Search for the cell housing the specified text and yield its (X, Y) center coordinate. 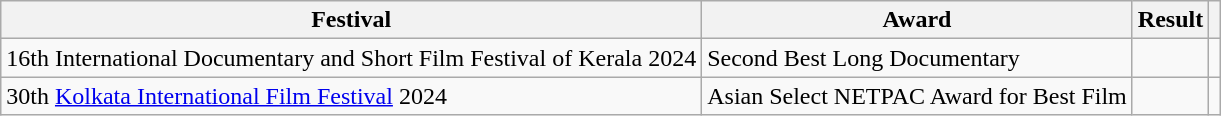
Second Best Long Documentary (918, 58)
Asian Select NETPAC Award for Best Film (918, 96)
30th Kolkata International Film Festival 2024 (352, 96)
Result (1170, 20)
Award (918, 20)
16th International Documentary and Short Film Festival of Kerala 2024 (352, 58)
Festival (352, 20)
